Capture the cell that displays the provided text and extract its (X, Y) central coordinate. 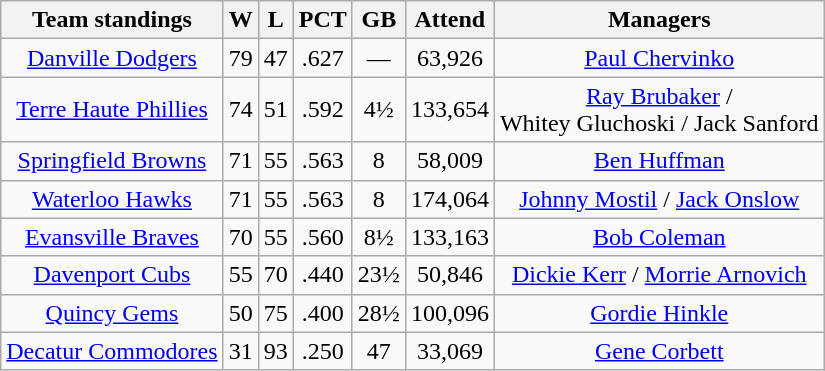
.440 (322, 275)
133,163 (450, 237)
Team standings (112, 20)
Dickie Kerr / Morrie Arnovich (659, 275)
75 (276, 313)
PCT (322, 20)
L (276, 20)
93 (276, 351)
— (378, 58)
63,926 (450, 58)
GB (378, 20)
Terre Haute Phillies (112, 110)
28½ (378, 313)
Attend (450, 20)
.250 (322, 351)
Ben Huffman (659, 161)
W (240, 20)
58,009 (450, 161)
Bob Coleman (659, 237)
79 (240, 58)
Ray Brubaker / Whitey Gluchoski / Jack Sanford (659, 110)
74 (240, 110)
Johnny Mostil / Jack Onslow (659, 199)
Evansville Braves (112, 237)
4½ (378, 110)
.592 (322, 110)
31 (240, 351)
23½ (378, 275)
133,654 (450, 110)
Paul Chervinko (659, 58)
50 (240, 313)
.400 (322, 313)
Quincy Gems (112, 313)
100,096 (450, 313)
Managers (659, 20)
.560 (322, 237)
33,069 (450, 351)
.627 (322, 58)
174,064 (450, 199)
50,846 (450, 275)
Danville Dodgers (112, 58)
8½ (378, 237)
Decatur Commodores (112, 351)
Springfield Browns (112, 161)
Gordie Hinkle (659, 313)
Waterloo Hawks (112, 199)
Davenport Cubs (112, 275)
51 (276, 110)
Gene Corbett (659, 351)
